Capture the cell that displays the provided text and extract its [X, Y] central coordinate. 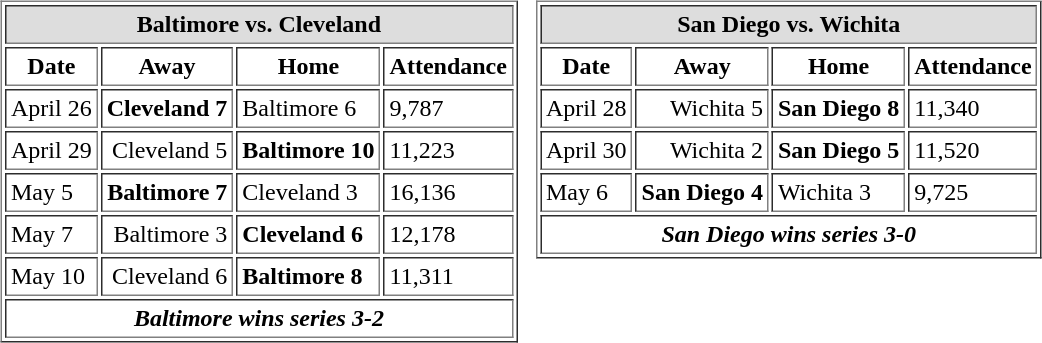
11,520 [972, 150]
Baltimore wins series 3-2 [259, 318]
Cleveland 3 [308, 192]
Baltimore 3 [168, 234]
May 10 [52, 276]
Wichita 3 [838, 192]
9,787 [448, 108]
April 30 [586, 150]
San Diego 4 [702, 192]
San Diego wins series 3-0 [789, 234]
April 28 [586, 108]
San Diego 8 [838, 108]
April 29 [52, 150]
May 6 [586, 192]
9,725 [972, 192]
Baltimore 6 [308, 108]
16,136 [448, 192]
San Diego vs. Wichita [789, 24]
Baltimore 10 [308, 150]
May 5 [52, 192]
Wichita 2 [702, 150]
Baltimore 7 [168, 192]
May 7 [52, 234]
Cleveland 7 [168, 108]
11,340 [972, 108]
Baltimore vs. Cleveland [259, 24]
Cleveland 5 [168, 150]
11,311 [448, 276]
Baltimore 8 [308, 276]
San Diego 5 [838, 150]
April 26 [52, 108]
Wichita 5 [702, 108]
11,223 [448, 150]
12,178 [448, 234]
